For the text-containing cell, return its midpoint in (x, y) coordinate format. 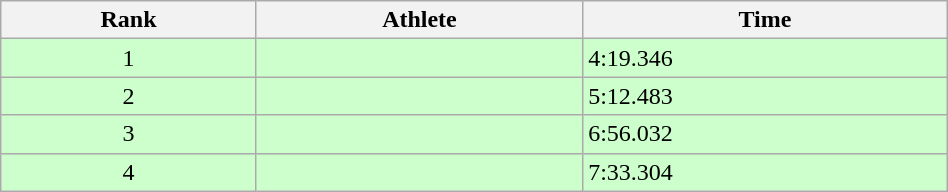
4:19.346 (766, 58)
Rank (129, 20)
Athlete (419, 20)
2 (129, 96)
1 (129, 58)
3 (129, 134)
6:56.032 (766, 134)
7:33.304 (766, 172)
4 (129, 172)
5:12.483 (766, 96)
Time (766, 20)
